Extract the (X, Y) coordinate from the center of the cell holding the provided text.  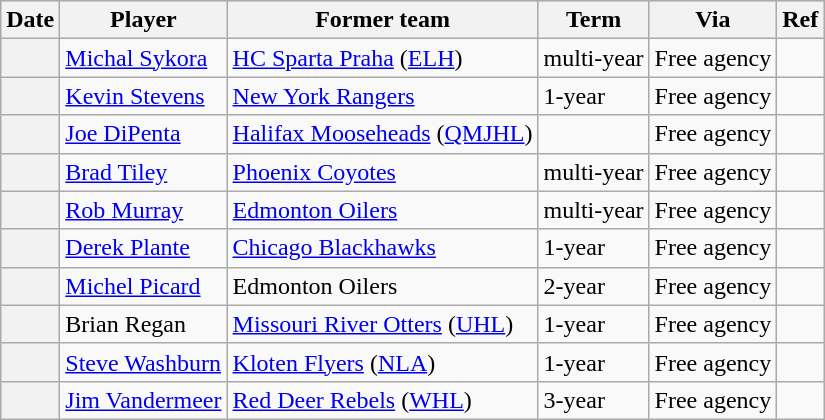
Chicago Blackhawks (382, 248)
New York Rangers (382, 96)
Ref (800, 20)
Derek Plante (144, 248)
3-year (594, 400)
HC Sparta Praha (ELH) (382, 58)
Date (30, 20)
Joe DiPenta (144, 134)
2-year (594, 286)
Jim Vandermeer (144, 400)
Term (594, 20)
Kevin Stevens (144, 96)
Brian Regan (144, 324)
Former team (382, 20)
Michal Sykora (144, 58)
Player (144, 20)
Phoenix Coyotes (382, 172)
Via (713, 20)
Missouri River Otters (UHL) (382, 324)
Red Deer Rebels (WHL) (382, 400)
Steve Washburn (144, 362)
Rob Murray (144, 210)
Michel Picard (144, 286)
Kloten Flyers (NLA) (382, 362)
Brad Tiley (144, 172)
Halifax Mooseheads (QMJHL) (382, 134)
